Find where the given text appears and provide that cell's center as [x, y] coordinate. 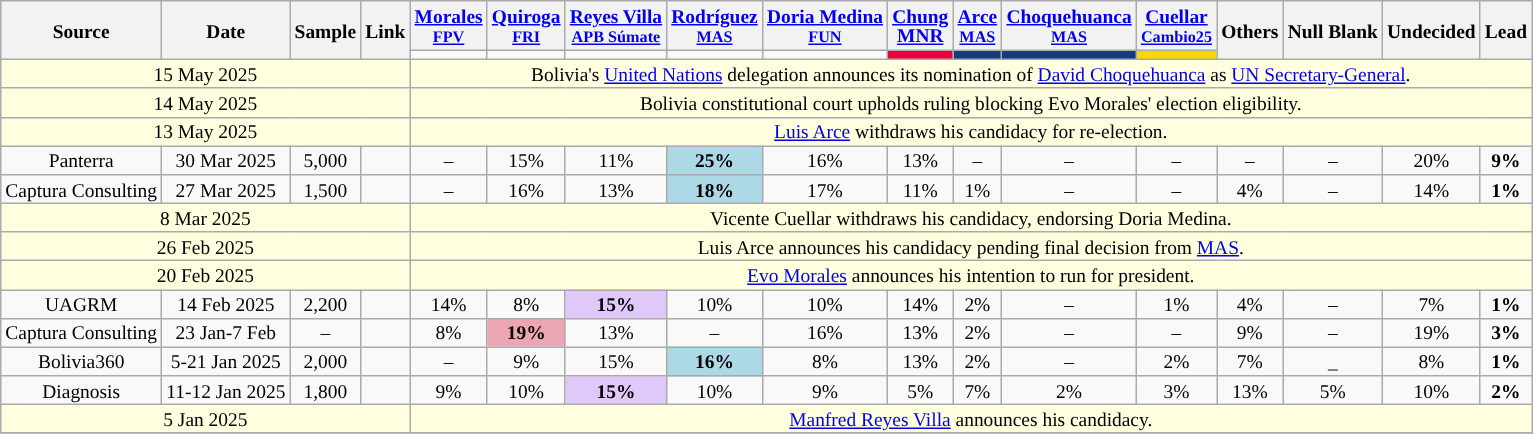
23 Jan-7 Feb [226, 332]
5,000 [326, 160]
15 May 2025 [206, 74]
2,000 [326, 362]
26 Feb 2025 [206, 246]
Lead [1506, 30]
Bolivia constitutional court upholds ruling blocking Evo Morales' election eligibility. [971, 102]
27 Mar 2025 [226, 190]
MoralesFPV [448, 26]
_ [1332, 362]
8 Mar 2025 [206, 218]
ArceMAS [978, 26]
20% [1431, 160]
11-12 Jan 2025 [226, 390]
18% [715, 190]
Sample [326, 30]
Evo Morales announces his intention to run for president. [971, 276]
14 May 2025 [206, 102]
ChungMNR [920, 26]
Reyes VillaAPB Súmate [616, 26]
25% [715, 160]
2,200 [326, 304]
Null Blank [1332, 30]
14 Feb 2025 [226, 304]
Diagnosis [82, 390]
Bolivia360 [82, 362]
Vicente Cuellar withdraws his candidacy, endorsing Doria Medina. [971, 218]
Luis Arce withdraws his candidacy for re-election. [971, 132]
20 Feb 2025 [206, 276]
ChoquehuancaMAS [1070, 26]
5-21 Jan 2025 [226, 362]
RodríguezMAS [715, 26]
Undecided [1431, 30]
UAGRM [82, 304]
17% [824, 190]
Others [1250, 30]
13 May 2025 [206, 132]
Doria MedinaFUN [824, 26]
Bolivia's United Nations delegation announces its nomination of David Choquehuanca as UN Secretary-General. [971, 74]
QuirogaFRI [526, 26]
1,800 [326, 390]
Manfred Reyes Villa announces his candidacy. [971, 418]
CuellarCambio25 [1176, 26]
Panterra [82, 160]
1,500 [326, 190]
Source [82, 30]
Luis Arce announces his candidacy pending final decision from MAS. [971, 246]
30 Mar 2025 [226, 160]
Link [386, 30]
5 Jan 2025 [206, 418]
Date [226, 30]
